Return the (X, Y) coordinate for the center point of the cell that contains the specified text.  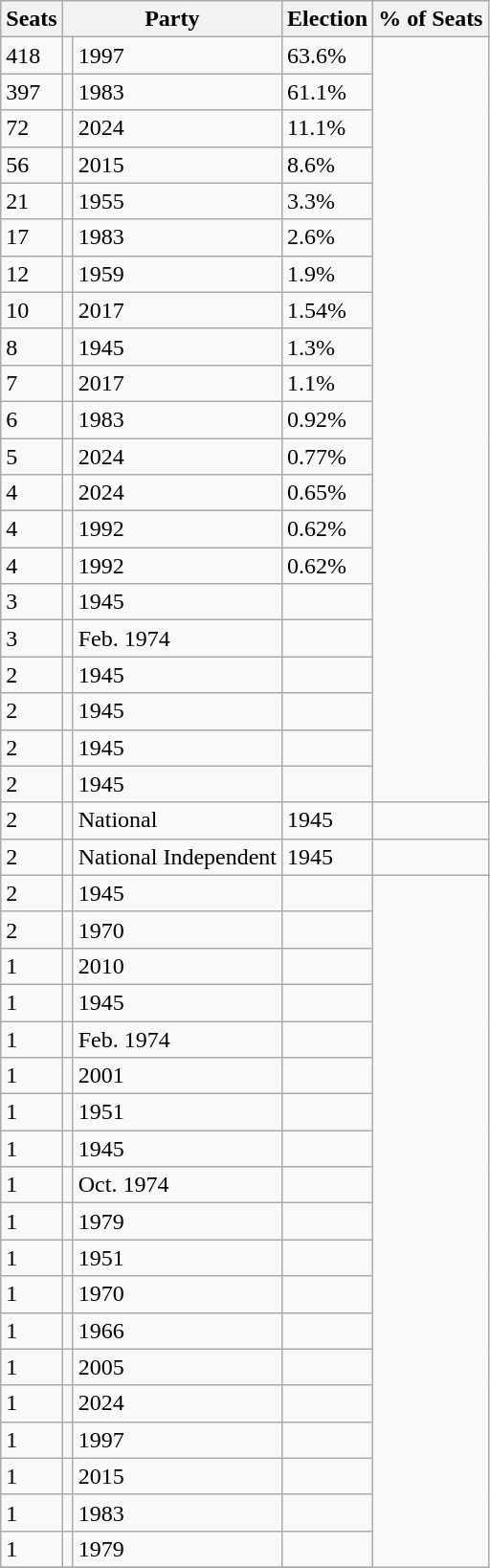
0.77% (327, 457)
% of Seats (431, 19)
11.1% (327, 128)
National Independent (177, 857)
17 (32, 237)
5 (32, 457)
1959 (177, 274)
Seats (32, 19)
61.1% (327, 92)
72 (32, 128)
2.6% (327, 237)
2005 (177, 1367)
21 (32, 201)
Oct. 1974 (177, 1185)
0.65% (327, 493)
8.6% (327, 165)
418 (32, 56)
1.54% (327, 310)
56 (32, 165)
10 (32, 310)
12 (32, 274)
2001 (177, 1076)
Party (172, 19)
1.1% (327, 383)
1.3% (327, 347)
7 (32, 383)
3.3% (327, 201)
0.92% (327, 419)
1955 (177, 201)
1.9% (327, 274)
397 (32, 92)
63.6% (327, 56)
National (177, 820)
8 (32, 347)
Election (327, 19)
6 (32, 419)
2010 (177, 966)
1966 (177, 1331)
